Identify which cell holds the provided text, then report its [X, Y] central coordinate. 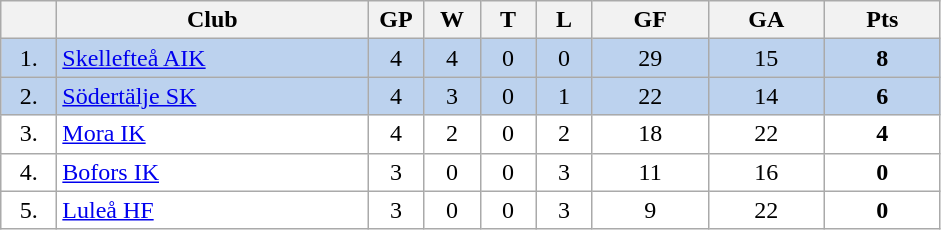
Pts [882, 20]
Södertälje SK [212, 96]
1 [564, 96]
6 [882, 96]
16 [766, 172]
8 [882, 58]
29 [650, 58]
18 [650, 134]
Club [212, 20]
W [452, 20]
15 [766, 58]
3. [29, 134]
1. [29, 58]
Bofors IK [212, 172]
9 [650, 210]
11 [650, 172]
14 [766, 96]
GA [766, 20]
T [508, 20]
5. [29, 210]
L [564, 20]
GF [650, 20]
Luleå HF [212, 210]
Skellefteå AIK [212, 58]
4. [29, 172]
2. [29, 96]
GP [396, 20]
Mora IK [212, 134]
